Extract the (X, Y) coordinate from the center of the cell holding the provided text.  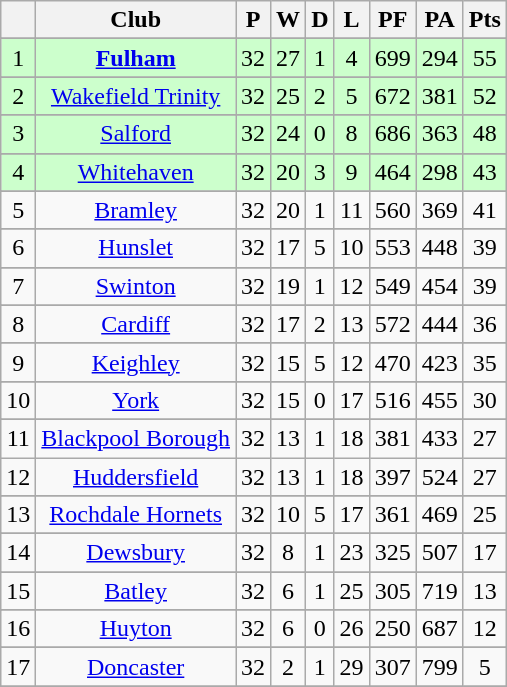
469 (440, 515)
Whitehaven (136, 172)
Rochdale Hornets (136, 515)
Blackpool Borough (136, 438)
PF (392, 20)
7 (18, 286)
294 (440, 58)
448 (440, 248)
423 (440, 362)
305 (392, 591)
687 (440, 629)
41 (484, 210)
Cardiff (136, 324)
Wakefield Trinity (136, 96)
325 (392, 553)
507 (440, 553)
307 (392, 667)
553 (392, 248)
799 (440, 667)
W (288, 20)
PA (440, 20)
363 (440, 134)
19 (288, 286)
549 (392, 286)
444 (440, 324)
699 (392, 58)
16 (18, 629)
29 (352, 667)
361 (392, 515)
55 (484, 58)
433 (440, 438)
Pts (484, 20)
464 (392, 172)
Huddersfield (136, 477)
P (254, 20)
Hunslet (136, 248)
York (136, 400)
369 (440, 210)
572 (392, 324)
Salford (136, 134)
52 (484, 96)
454 (440, 286)
560 (392, 210)
23 (352, 553)
D (320, 20)
686 (392, 134)
Keighley (136, 362)
24 (288, 134)
397 (392, 477)
250 (392, 629)
48 (484, 134)
Doncaster (136, 667)
Fulham (136, 58)
455 (440, 400)
Bramley (136, 210)
Batley (136, 591)
L (352, 20)
516 (392, 400)
36 (484, 324)
Huyton (136, 629)
35 (484, 362)
26 (352, 629)
719 (440, 591)
Swinton (136, 286)
43 (484, 172)
470 (392, 362)
Club (136, 20)
672 (392, 96)
298 (440, 172)
14 (18, 553)
Dewsbury (136, 553)
524 (440, 477)
30 (484, 400)
